Scan for the cell matching the given text and deliver its (X, Y) coordinate at center. 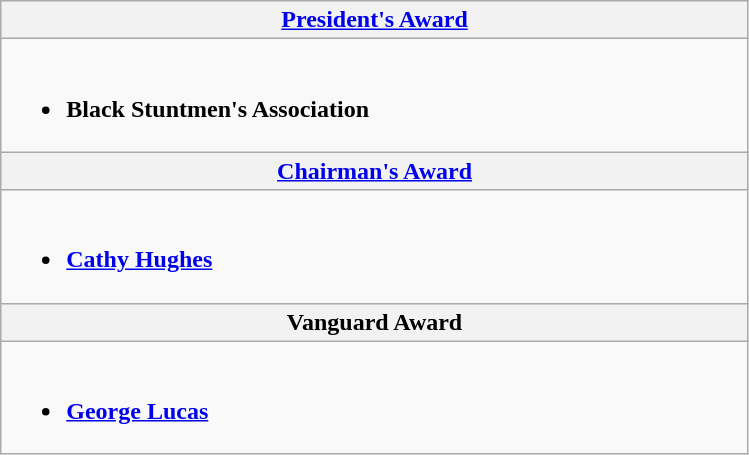
President's Award (375, 20)
Black Stuntmen's Association (375, 96)
Vanguard Award (375, 322)
George Lucas (375, 398)
Cathy Hughes (375, 246)
Chairman's Award (375, 171)
